Identify which cell holds the provided text, then report its (X, Y) central coordinate. 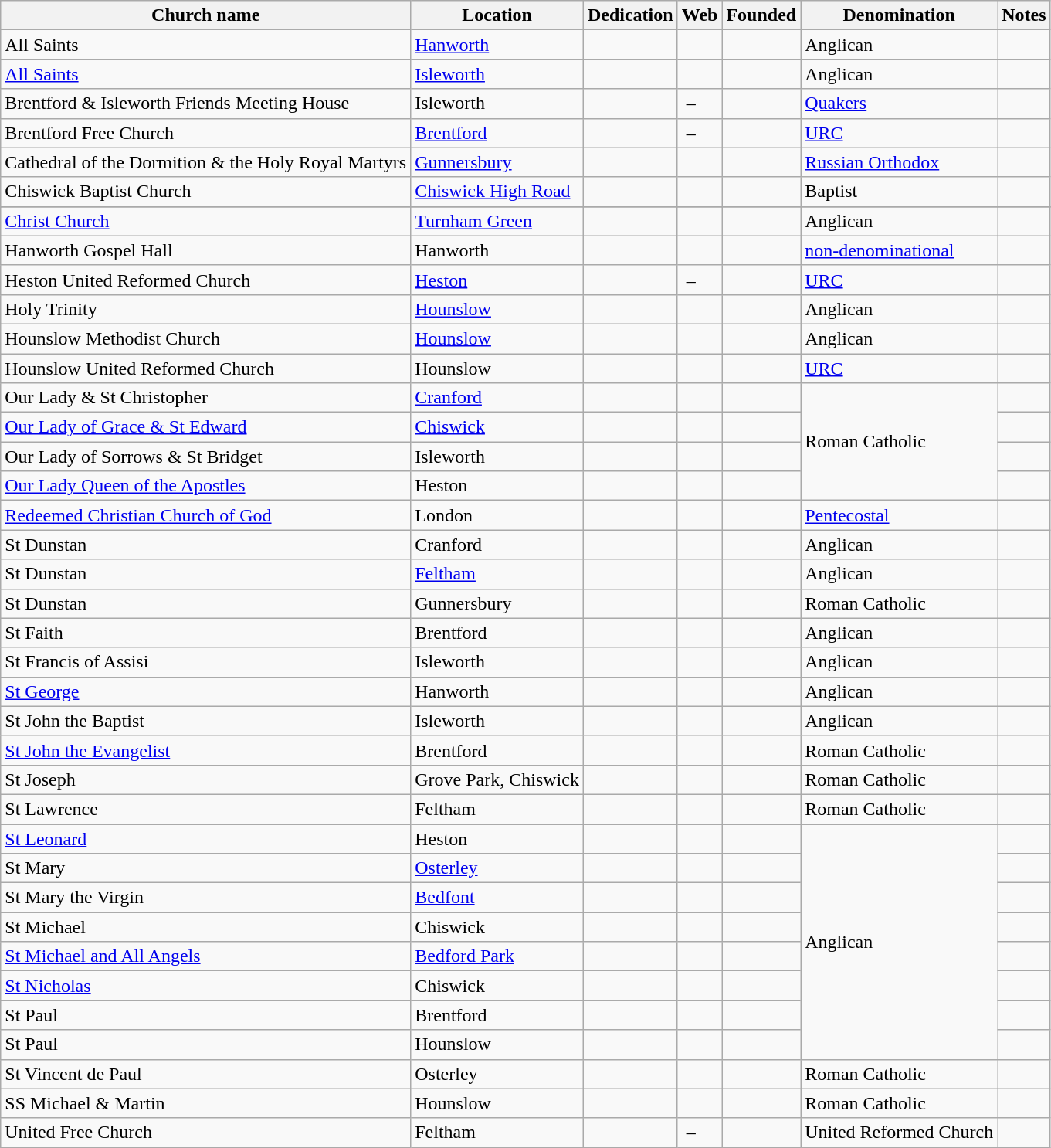
Christ Church (205, 221)
St Mary (205, 868)
St Leonard (205, 838)
Our Lady & St Christopher (205, 398)
Founded (761, 15)
St Faith (205, 633)
St Joseph (205, 779)
London (497, 515)
St Mary the Virgin (205, 898)
St John the Baptist (205, 721)
Hounslow United Reformed Church (205, 369)
United Reformed Church (899, 1133)
Our Lady of Grace & St Edward (205, 427)
Location (497, 15)
Notes (1024, 15)
Brentford Free Church (205, 133)
St Nicholas (205, 986)
St Lawrence (205, 809)
Web (700, 15)
Cathedral of the Dormition & the Holy Royal Martyrs (205, 162)
Redeemed Christian Church of God (205, 515)
St John the Evangelist (205, 750)
St Vincent de Paul (205, 1074)
Grove Park, Chiswick (497, 779)
Pentecostal (899, 515)
Chiswick Baptist Church (205, 192)
Bedford Park (497, 956)
Hounslow Methodist Church (205, 338)
Our Lady of Sorrows & St Bridget (205, 457)
Turnham Green (497, 221)
St Francis of Assisi (205, 662)
Our Lady Queen of the Apostles (205, 486)
Heston United Reformed Church (205, 280)
St Michael (205, 927)
Chiswick High Road (497, 192)
SS Michael & Martin (205, 1103)
Hanworth Gospel Hall (205, 250)
Church name (205, 15)
Quakers (899, 104)
St George (205, 691)
Holy Trinity (205, 309)
Baptist (899, 192)
Dedication (630, 15)
Bedfont (497, 898)
Russian Orthodox (899, 162)
United Free Church (205, 1133)
St Michael and All Angels (205, 956)
Brentford & Isleworth Friends Meeting House (205, 104)
Denomination (899, 15)
non-denominational (899, 250)
